Scan for the cell matching the given text and deliver its (X, Y) coordinate at center. 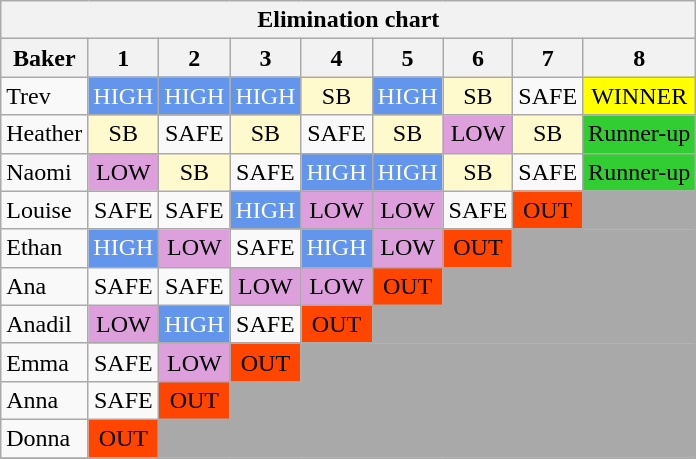
Ana (44, 286)
WINNER (640, 96)
Heather (44, 134)
3 (266, 58)
Anna (44, 400)
6 (478, 58)
Baker (44, 58)
Donna (44, 438)
8 (640, 58)
4 (336, 58)
7 (548, 58)
Ethan (44, 248)
5 (408, 58)
Elimination chart (348, 20)
1 (124, 58)
Emma (44, 362)
2 (194, 58)
Trev (44, 96)
Louise (44, 210)
Naomi (44, 172)
Anadil (44, 324)
